Return [x, y] of the center of cell containing provided text 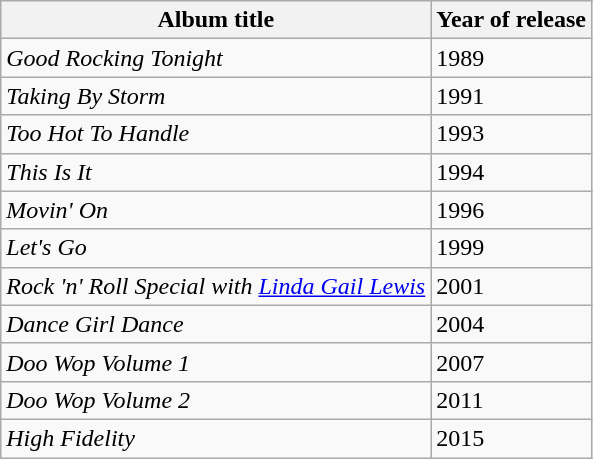
Taking By Storm [216, 96]
1999 [512, 248]
2004 [512, 324]
Movin' On [216, 210]
Too Hot To Handle [216, 134]
1991 [512, 96]
Doo Wop Volume 1 [216, 362]
High Fidelity [216, 438]
Rock 'n' Roll Special with Linda Gail Lewis [216, 286]
2015 [512, 438]
2007 [512, 362]
1993 [512, 134]
1996 [512, 210]
2001 [512, 286]
This Is It [216, 172]
Doo Wop Volume 2 [216, 400]
1989 [512, 58]
1994 [512, 172]
Year of release [512, 20]
Good Rocking Tonight [216, 58]
Dance Girl Dance [216, 324]
2011 [512, 400]
Let's Go [216, 248]
Album title [216, 20]
